Output the [x, y] coordinate of the center of the cell containing the given text.  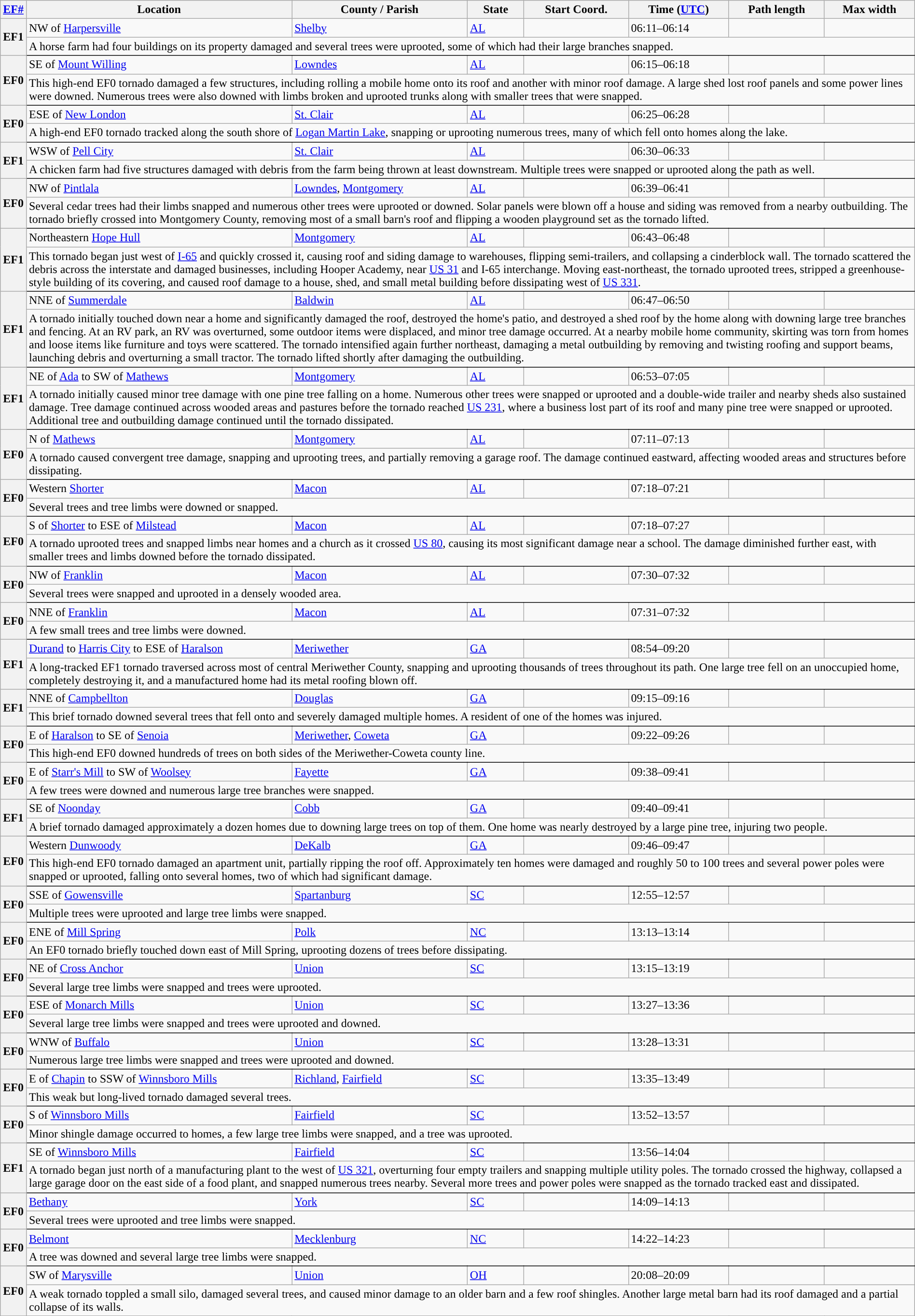
EF# [14, 10]
09:38–09:41 [679, 772]
County / Parish [380, 10]
An EF0 tornado briefly touched down east of Mill Spring, uprooting dozens of trees before dissipating. [470, 950]
NW of Pintlala [159, 188]
Lowndes, Montgomery [380, 188]
SW of Marysville [159, 1275]
09:22–09:26 [679, 735]
Bethany [159, 1202]
06:39–06:41 [679, 188]
E of Starr's Mill to SW of Woolsey [159, 772]
13:13–13:14 [679, 932]
Shelby [380, 28]
Lowndes [380, 65]
NW of Harpersville [159, 28]
N of Mathews [159, 439]
07:30–07:32 [679, 575]
York [380, 1202]
13:28–13:31 [679, 1042]
NNE of Campbellton [159, 699]
OH [496, 1275]
NW of Franklin [159, 575]
A few trees were downed and numerous large tree branches were snapped. [470, 790]
13:27–13:36 [679, 1005]
07:31–07:32 [679, 612]
07:18–07:27 [679, 525]
Several trees were uprooted and tree limbs were snapped. [470, 1220]
This brief tornado downed several trees that fell onto and severely damaged multiple homes. A resident of one of the homes was injured. [470, 717]
07:11–07:13 [679, 439]
Spartanburg [380, 895]
Northeastern Hope Hull [159, 237]
E of Chapin to SSW of Winnsboro Mills [159, 1079]
Path length [776, 10]
ESE of Monarch Mills [159, 1005]
07:18–07:21 [679, 489]
Multiple trees were uprooted and large tree limbs were snapped. [470, 913]
Durand to Harris City to ESE of Haralson [159, 648]
Cobb [380, 809]
SSE of Gowensville [159, 895]
09:15–09:16 [679, 699]
E of Haralson to SE of Senoia [159, 735]
Meriwether [380, 648]
Polk [380, 932]
NE of Ada to SW of Mathews [159, 376]
14:22–14:23 [679, 1238]
06:43–06:48 [679, 237]
Douglas [380, 699]
13:15–13:19 [679, 968]
Western Shorter [159, 489]
A horse farm had four buildings on its property damaged and several trees were uprooted, some of which had their large branches snapped. [470, 46]
SE of Noonday [159, 809]
NNE of Franklin [159, 612]
WNW of Buffalo [159, 1042]
S of Shorter to ESE of Milstead [159, 525]
14:09–14:13 [679, 1202]
Several large tree limbs were snapped and trees were uprooted and downed. [470, 1024]
13:56–14:04 [679, 1152]
NNE of Summerdale [159, 301]
Start Coord. [576, 10]
A tree was downed and several large tree limbs were snapped. [470, 1257]
SE of Mount Willing [159, 65]
S of Winnsboro Mills [159, 1115]
20:08–20:09 [679, 1275]
06:25–06:28 [679, 114]
A few small trees and tree limbs were downed. [470, 630]
Baldwin [380, 301]
DeKalb [380, 845]
Minor shingle damage occurred to homes, a few large tree limbs were snapped, and a tree was uprooted. [470, 1134]
State [496, 10]
Several large tree limbs were snapped and trees were uprooted. [470, 987]
Fayette [380, 772]
13:35–13:49 [679, 1079]
Richland, Fairfield [380, 1079]
This weak but long-lived tornado damaged several trees. [470, 1097]
06:47–06:50 [679, 301]
ESE of New London [159, 114]
Numerous large tree limbs were snapped and trees were uprooted and downed. [470, 1060]
Time (UTC) [679, 10]
Mecklenburg [380, 1238]
06:53–07:05 [679, 376]
Meriwether, Coweta [380, 735]
13:52–13:57 [679, 1115]
WSW of Pell City [159, 151]
06:11–06:14 [679, 28]
NE of Cross Anchor [159, 968]
09:40–09:41 [679, 809]
06:15–06:18 [679, 65]
06:30–06:33 [679, 151]
12:55–12:57 [679, 895]
Location [159, 10]
08:54–09:20 [679, 648]
Several trees and tree limbs were downed or snapped. [470, 507]
SE of Winnsboro Mills [159, 1152]
Belmont [159, 1238]
09:46–09:47 [679, 845]
ENE of Mill Spring [159, 932]
Western Dunwoody [159, 845]
Several trees were snapped and uprooted in a densely wooded area. [470, 593]
Max width [870, 10]
This high-end EF0 downed hundreds of trees on both sides of the Meriwether-Coweta county line. [470, 754]
